Return the (X, Y) coordinate for the center point of the cell that contains the specified text.  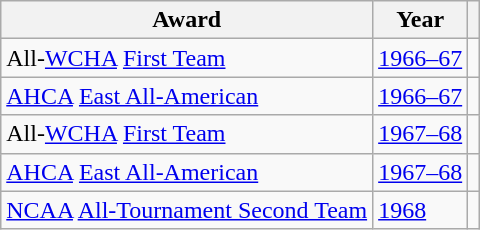
NCAA All-Tournament Second Team (187, 210)
1968 (420, 210)
Year (420, 20)
Award (187, 20)
